Return the [x, y] coordinate for the center point of the cell that contains the specified text.  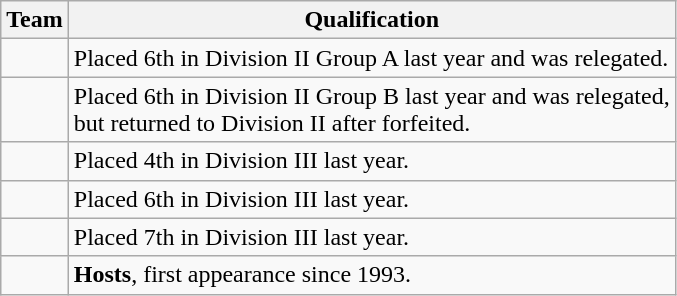
Placed 4th in Division III last year. [372, 161]
Placed 6th in Division II Group B last year and was relegated,but returned to Division II after forfeited. [372, 110]
Team [35, 20]
Qualification [372, 20]
Placed 7th in Division III last year. [372, 237]
Placed 6th in Division III last year. [372, 199]
Hosts, first appearance since 1993. [372, 275]
Placed 6th in Division II Group A last year and was relegated. [372, 58]
